Output the [X, Y] coordinate of the center of the cell containing the given text.  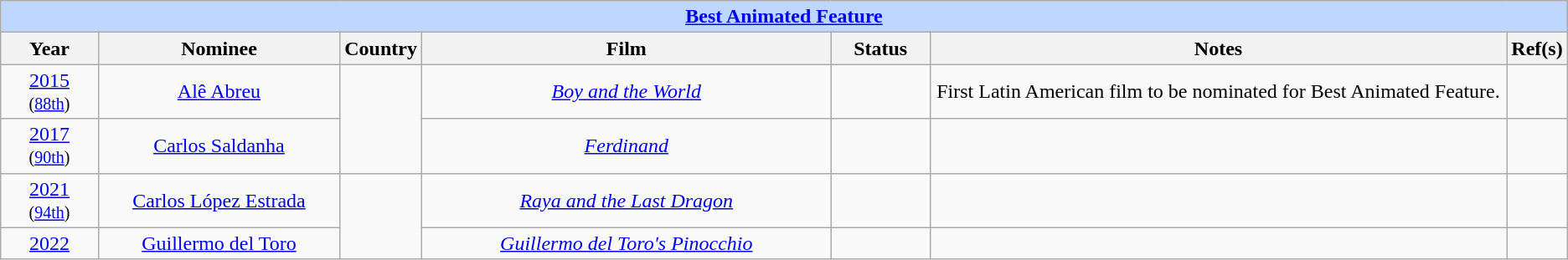
Boy and the World [627, 92]
2022 [49, 243]
Year [49, 48]
2021(94th) [49, 201]
2017(90th) [49, 145]
Notes [1218, 48]
Carlos Saldanha [219, 145]
Best Animated Feature [784, 17]
Status [880, 48]
Guillermo del Toro's Pinocchio [627, 243]
Carlos López Estrada [219, 201]
Nominee [219, 48]
Ferdinand [627, 145]
Guillermo del Toro [219, 243]
Ref(s) [1537, 48]
Film [627, 48]
First Latin American film to be nominated for Best Animated Feature. [1218, 92]
2015(88th) [49, 92]
Country [381, 48]
Raya and the Last Dragon [627, 201]
Alê Abreu [219, 92]
